Search for the cell housing the specified text and yield its [X, Y] center coordinate. 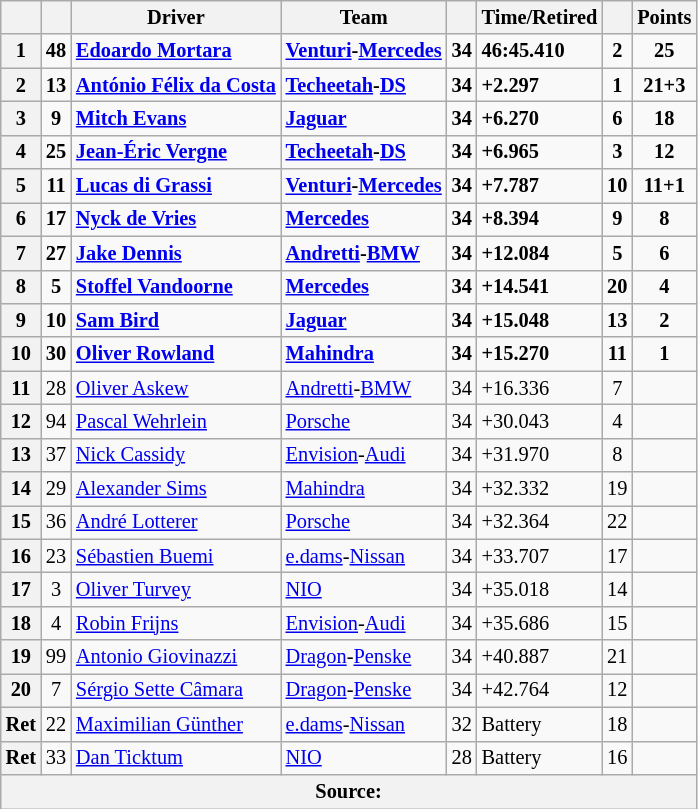
+12.084 [540, 253]
11+1 [664, 186]
Alexander Sims [176, 489]
Mitch Evans [176, 118]
33 [56, 758]
+31.970 [540, 455]
+33.707 [540, 556]
Jean-Éric Vergne [176, 152]
46:45.410 [540, 51]
Maximilian Günther [176, 724]
António Félix da Costa [176, 85]
Stoffel Vandoorne [176, 287]
+32.332 [540, 489]
+6.270 [540, 118]
+7.787 [540, 186]
+35.018 [540, 589]
+6.965 [540, 152]
Driver [176, 17]
Oliver Turvey [176, 589]
Sam Bird [176, 320]
+35.686 [540, 623]
30 [56, 354]
Dan Ticktum [176, 758]
Sérgio Sette Câmara [176, 690]
21 [617, 657]
André Lotterer [176, 522]
Nick Cassidy [176, 455]
Oliver Askew [176, 388]
Robin Frijns [176, 623]
+30.043 [540, 421]
Lucas di Grassi [176, 186]
+32.364 [540, 522]
+40.887 [540, 657]
37 [56, 455]
36 [56, 522]
94 [56, 421]
+2.297 [540, 85]
Jake Dennis [176, 253]
99 [56, 657]
27 [56, 253]
+15.270 [540, 354]
Source: [349, 791]
Edoardo Mortara [176, 51]
Nyck de Vries [176, 219]
29 [56, 489]
23 [56, 556]
+14.541 [540, 287]
+8.394 [540, 219]
+42.764 [540, 690]
Oliver Rowland [176, 354]
21+3 [664, 85]
+16.336 [540, 388]
+15.048 [540, 320]
Pascal Wehrlein [176, 421]
Sébastien Buemi [176, 556]
32 [462, 724]
Points [664, 17]
Team [364, 17]
Antonio Giovinazzi [176, 657]
Time/Retired [540, 17]
48 [56, 51]
